Extract the [x, y] coordinate from the center of the cell holding the provided text.  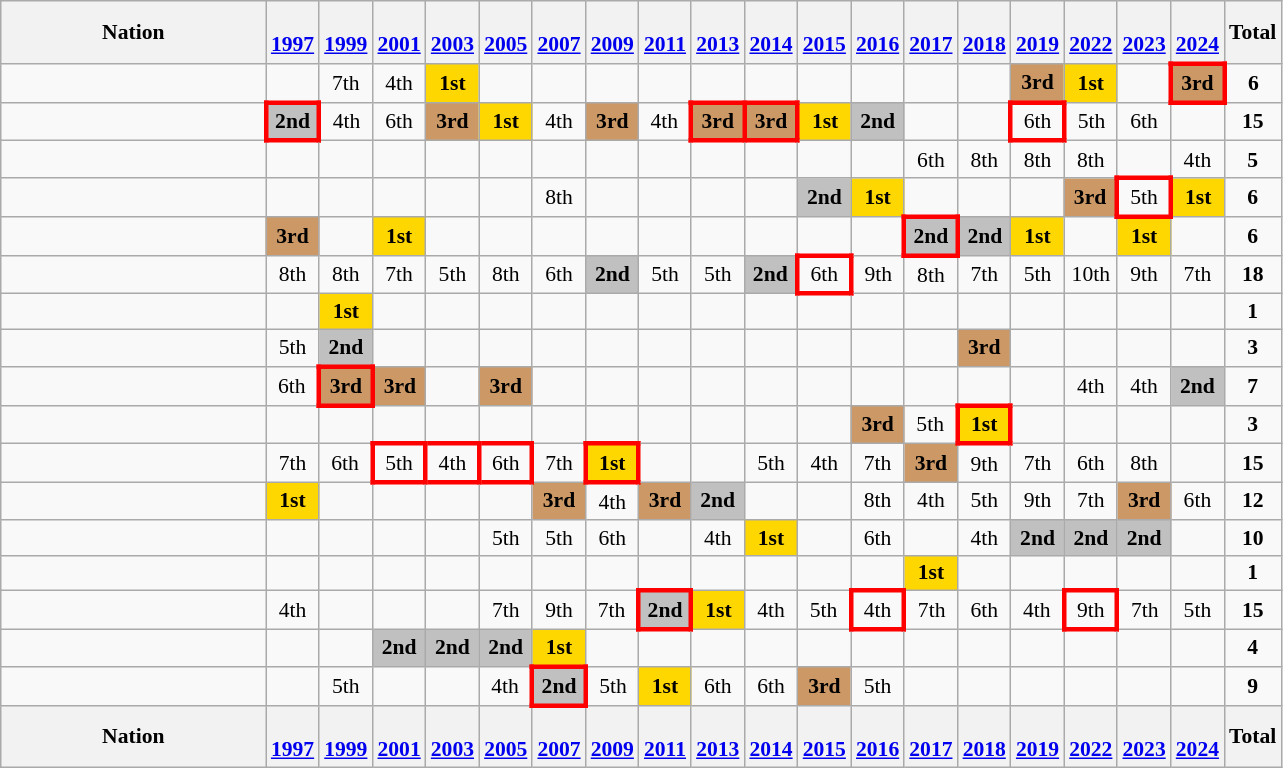
7 [1252, 386]
9 [1252, 686]
5 [1252, 160]
10th [1090, 274]
10 [1252, 538]
18 [1252, 274]
4 [1252, 648]
12 [1252, 502]
